Identify which cell holds the provided text, then report its [X, Y] central coordinate. 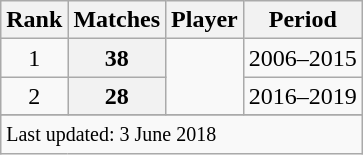
2 [34, 96]
Rank [34, 20]
38 [117, 58]
Period [302, 20]
2016–2019 [302, 96]
1 [34, 58]
Player [205, 20]
Last updated: 3 June 2018 [182, 134]
2006–2015 [302, 58]
28 [117, 96]
Matches [117, 20]
